Return the [x, y] coordinate for the center point of the cell that contains the specified text.  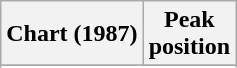
Peakposition [189, 34]
Chart (1987) [72, 34]
